Pinpoint the cell where the given text exists, returning its [x, y] midpoint coordinate. 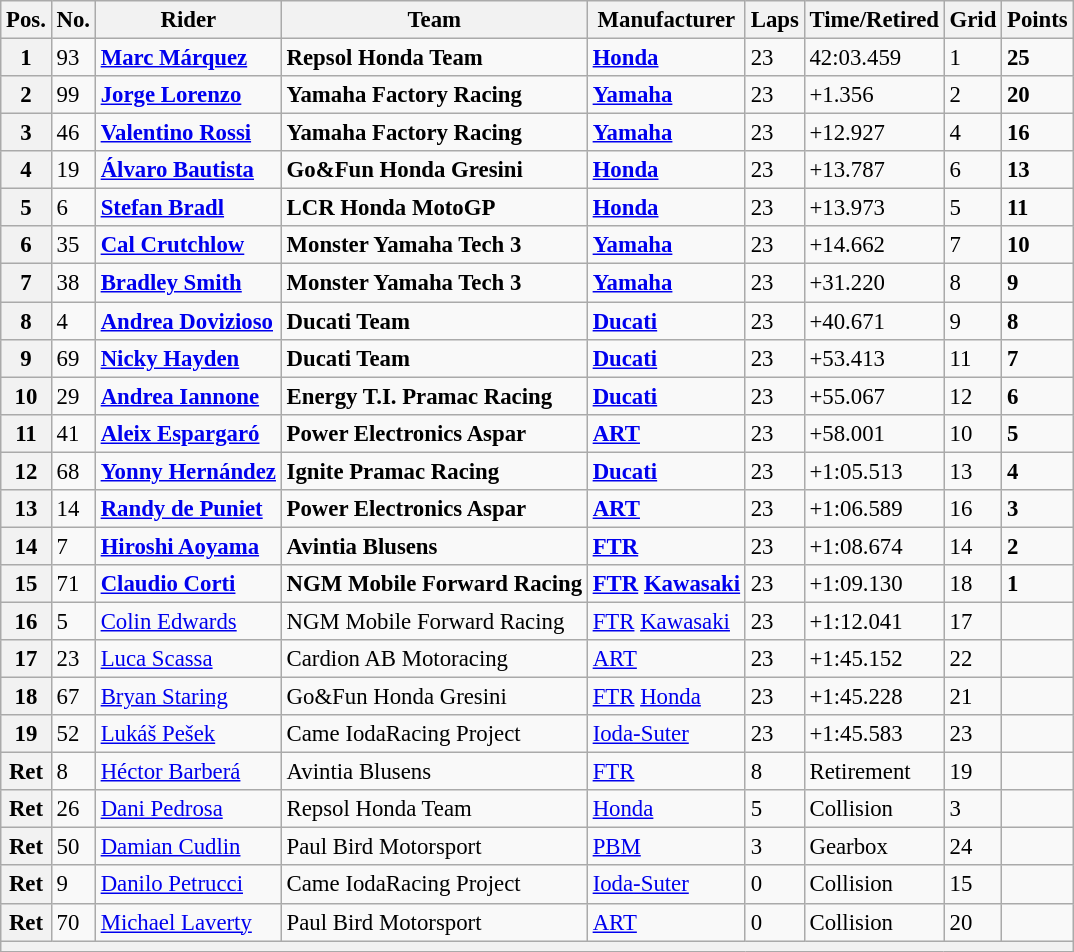
Marc Márquez [188, 58]
Lukáš Pešek [188, 734]
+1:06.589 [874, 509]
No. [73, 20]
+1:45.583 [874, 734]
50 [73, 847]
42:03.459 [874, 58]
Team [434, 20]
PBM [666, 847]
Yonny Hernández [188, 471]
Nicky Hayden [188, 358]
Héctor Barberá [188, 772]
Bryan Staring [188, 697]
Energy T.I. Pramac Racing [434, 396]
Time/Retired [874, 20]
Andrea Iannone [188, 396]
+1:05.513 [874, 471]
Cal Crutchlow [188, 245]
Ignite Pramac Racing [434, 471]
Gearbox [874, 847]
Manufacturer [666, 20]
24 [972, 847]
Valentino Rossi [188, 133]
Pos. [26, 20]
Grid [972, 20]
FTR Honda [666, 697]
22 [972, 659]
Retirement [874, 772]
+12.927 [874, 133]
+1:09.130 [874, 584]
41 [73, 433]
69 [73, 358]
+13.787 [874, 170]
Laps [774, 20]
Michael Laverty [188, 922]
52 [73, 734]
93 [73, 58]
25 [1038, 58]
+1.356 [874, 95]
Points [1038, 20]
+40.671 [874, 321]
29 [73, 396]
99 [73, 95]
+1:12.041 [874, 621]
Cardion AB Motoracing [434, 659]
Randy de Puniet [188, 509]
Bradley Smith [188, 283]
Claudio Corti [188, 584]
38 [73, 283]
71 [73, 584]
Aleix Espargaró [188, 433]
Andrea Dovizioso [188, 321]
Luca Scassa [188, 659]
+53.413 [874, 358]
+55.067 [874, 396]
LCR Honda MotoGP [434, 208]
Danilo Petrucci [188, 885]
70 [73, 922]
+1:45.228 [874, 697]
Álvaro Bautista [188, 170]
67 [73, 697]
35 [73, 245]
Stefan Bradl [188, 208]
+13.973 [874, 208]
Dani Pedrosa [188, 809]
46 [73, 133]
+31.220 [874, 283]
+14.662 [874, 245]
+1:08.674 [874, 546]
Hiroshi Aoyama [188, 546]
68 [73, 471]
26 [73, 809]
Damian Cudlin [188, 847]
+58.001 [874, 433]
+1:45.152 [874, 659]
21 [972, 697]
Jorge Lorenzo [188, 95]
Colin Edwards [188, 621]
Rider [188, 20]
